Scan for the cell matching the given text and deliver its [x, y] coordinate at center. 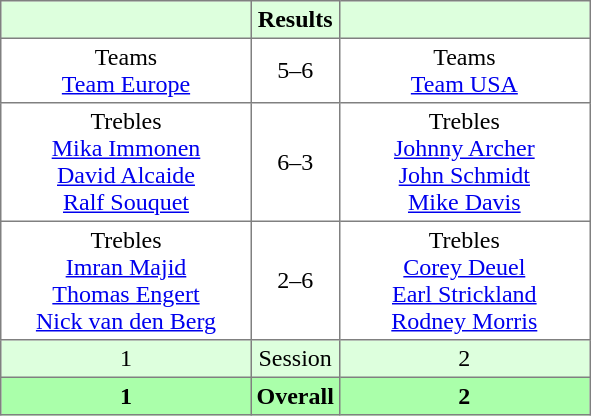
TreblesMika ImmonenDavid AlcaideRalf Souquet [126, 162]
TreblesImran MajidThomas EngertNick van den Berg [126, 280]
6–3 [295, 162]
Overall [295, 396]
5–6 [295, 70]
Session [295, 359]
2–6 [295, 280]
TreblesJohnny ArcherJohn SchmidtMike Davis [464, 162]
TeamsTeam USA [464, 70]
TeamsTeam Europe [126, 70]
Results [295, 20]
TreblesCorey DeuelEarl StricklandRodney Morris [464, 280]
